For the text-containing cell, return its midpoint in [X, Y] coordinate format. 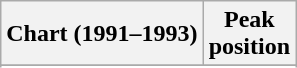
Chart (1991–1993) [102, 34]
Peakposition [249, 34]
